Identify which cell holds the provided text, then report its (X, Y) central coordinate. 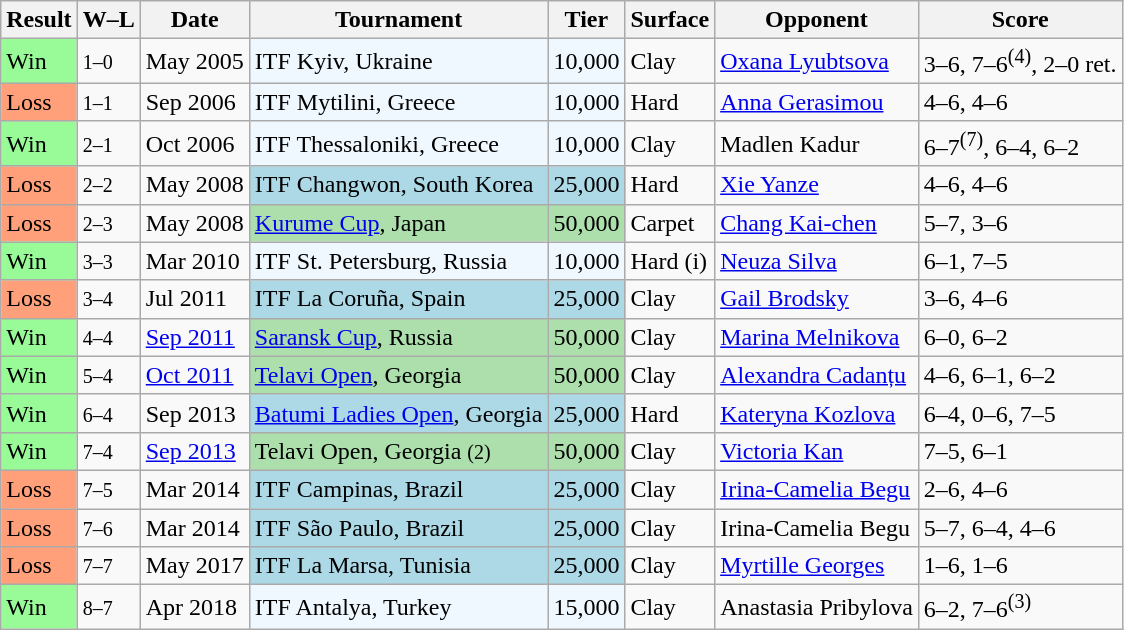
5–7, 6–4, 4–6 (1020, 528)
Jul 2011 (194, 299)
Chang Kai-chen (817, 223)
15,000 (586, 608)
Marina Melnikova (817, 337)
Date (194, 20)
2–1 (108, 144)
3–3 (108, 261)
3–6, 4–6 (1020, 299)
2–6, 4–6 (1020, 489)
ITF Mytilini, Greece (398, 102)
Tier (586, 20)
Alexandra Cadanțu (817, 375)
Result (39, 20)
5–4 (108, 375)
Oxana Lyubtsova (817, 62)
Gail Brodsky (817, 299)
Sep 2011 (194, 337)
Carpet (670, 223)
Anastasia Pribylova (817, 608)
6–2, 7–6(3) (1020, 608)
7–5, 6–1 (1020, 451)
ITF Changwon, South Korea (398, 185)
Madlen Kadur (817, 144)
7–6 (108, 528)
6–4 (108, 413)
6–0, 6–2 (1020, 337)
W–L (108, 20)
Opponent (817, 20)
Batumi Ladies Open, Georgia (398, 413)
Neuza Silva (817, 261)
6–7(7), 6–4, 6–2 (1020, 144)
ITF La Marsa, Tunisia (398, 566)
7–7 (108, 566)
May 2005 (194, 62)
5–7, 3–6 (1020, 223)
Xie Yanze (817, 185)
6–1, 7–5 (1020, 261)
Oct 2006 (194, 144)
Kurume Cup, Japan (398, 223)
Myrtille Georges (817, 566)
May 2017 (194, 566)
1–6, 1–6 (1020, 566)
ITF La Coruña, Spain (398, 299)
Hard (i) (670, 261)
1–0 (108, 62)
ITF Antalya, Turkey (398, 608)
7–5 (108, 489)
Mar 2010 (194, 261)
7–4 (108, 451)
Surface (670, 20)
Telavi Open, Georgia (398, 375)
3–6, 7–6(4), 2–0 ret. (1020, 62)
4–4 (108, 337)
2–3 (108, 223)
Saransk Cup, Russia (398, 337)
ITF São Paulo, Brazil (398, 528)
6–4, 0–6, 7–5 (1020, 413)
1–1 (108, 102)
ITF Kyiv, Ukraine (398, 62)
Kateryna Kozlova (817, 413)
8–7 (108, 608)
Telavi Open, Georgia (2) (398, 451)
Oct 2011 (194, 375)
ITF Thessaloniki, Greece (398, 144)
Anna Gerasimou (817, 102)
ITF Campinas, Brazil (398, 489)
Sep 2006 (194, 102)
Score (1020, 20)
4–6, 6–1, 6–2 (1020, 375)
Apr 2018 (194, 608)
ITF St. Petersburg, Russia (398, 261)
Tournament (398, 20)
Victoria Kan (817, 451)
2–2 (108, 185)
3–4 (108, 299)
